Provide the [X, Y] coordinate of the cell's center where the given text is located.  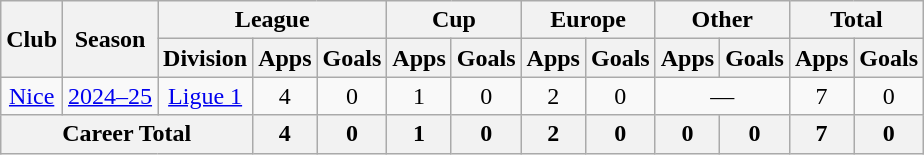
Club [32, 39]
Season [110, 39]
League [272, 20]
Division [206, 58]
Cup [454, 20]
Other [722, 20]
Europe [588, 20]
Career Total [127, 134]
— [722, 96]
Nice [32, 96]
Ligue 1 [206, 96]
2024–25 [110, 96]
Total [856, 20]
